Search for the cell housing the specified text and yield its (X, Y) center coordinate. 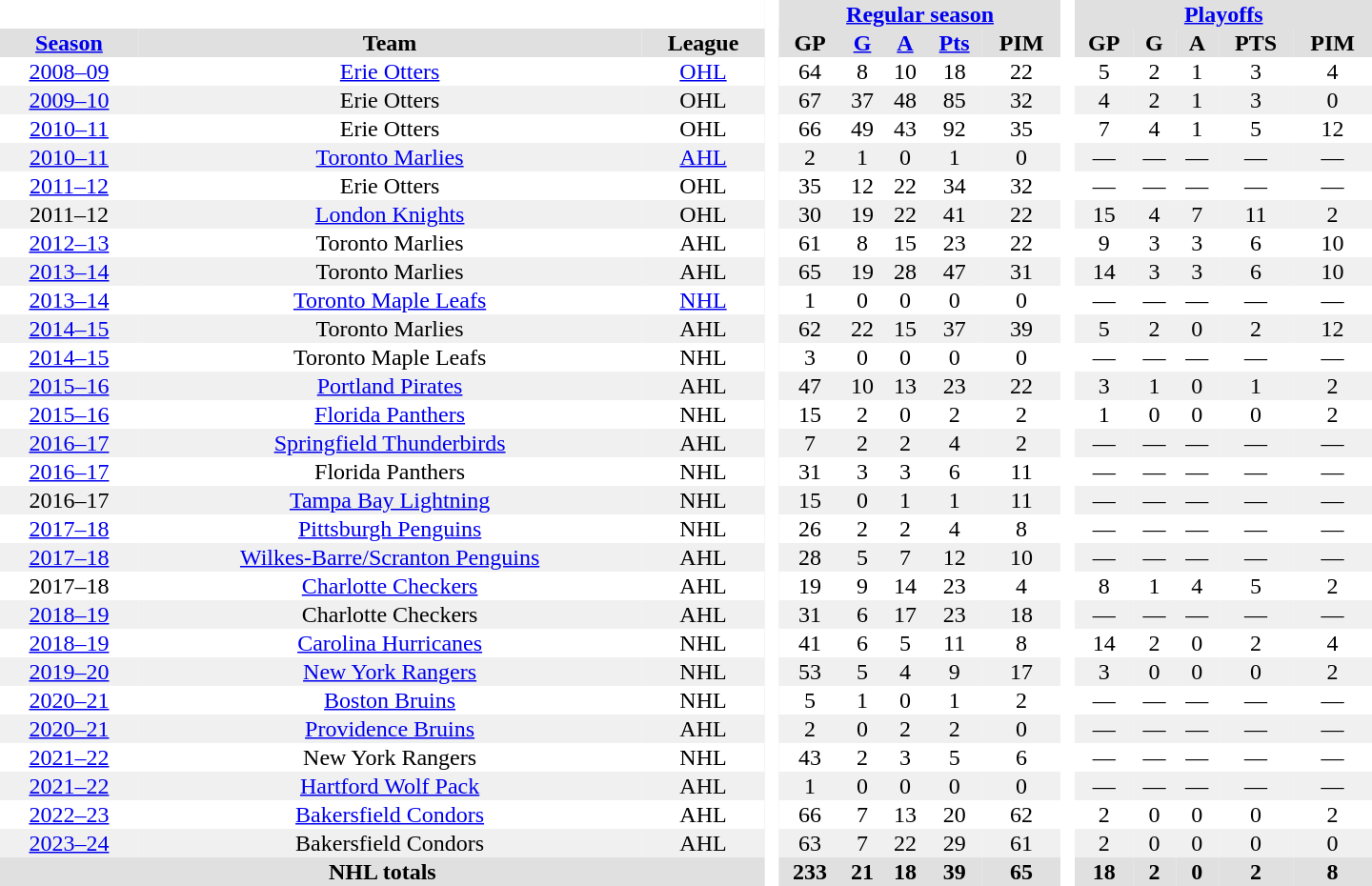
Wilkes-Barre/Scranton Penguins (390, 557)
21 (863, 872)
49 (863, 129)
2008–09 (69, 71)
67 (810, 100)
2022–23 (69, 815)
Season (69, 43)
53 (810, 672)
Pittsburgh Penguins (390, 529)
League (703, 43)
2009–10 (69, 100)
Regular season (920, 14)
Playoffs (1223, 14)
Tampa Bay Lightning (390, 500)
2023–24 (69, 843)
20 (954, 815)
64 (810, 71)
48 (905, 100)
Springfield Thunderbirds (390, 443)
NHL totals (383, 872)
34 (954, 186)
233 (810, 872)
Boston Bruins (390, 700)
85 (954, 100)
Carolina Hurricanes (390, 643)
63 (810, 843)
PTS (1256, 43)
30 (810, 214)
Hartford Wolf Pack (390, 786)
Pts (954, 43)
Portland Pirates (390, 386)
Providence Bruins (390, 729)
92 (954, 129)
2019–20 (69, 672)
2012–13 (69, 243)
Team (390, 43)
London Knights (390, 214)
29 (954, 843)
26 (810, 529)
